Extract the (X, Y) coordinate from the center of the cell holding the provided text.  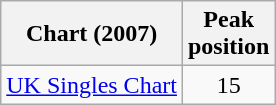
UK Singles Chart (92, 85)
Peakposition (228, 34)
15 (228, 85)
Chart (2007) (92, 34)
